Find where the given text appears and provide that cell's center as [x, y] coordinate. 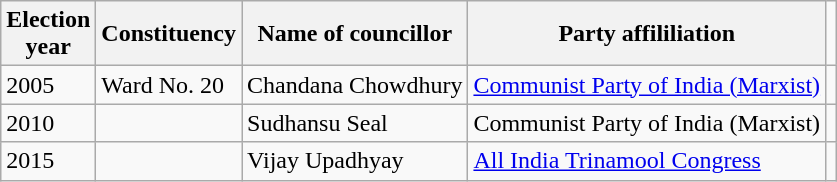
Sudhansu Seal [355, 123]
Ward No. 20 [169, 85]
Name of councillor [355, 34]
Chandana Chowdhury [355, 85]
Party affililiation [647, 34]
Vijay Upadhyay [355, 161]
2015 [48, 161]
2010 [48, 123]
Election year [48, 34]
Constituency [169, 34]
All India Trinamool Congress [647, 161]
2005 [48, 85]
